Determine the [X, Y] coordinate at the center of the cell enclosing the given text.  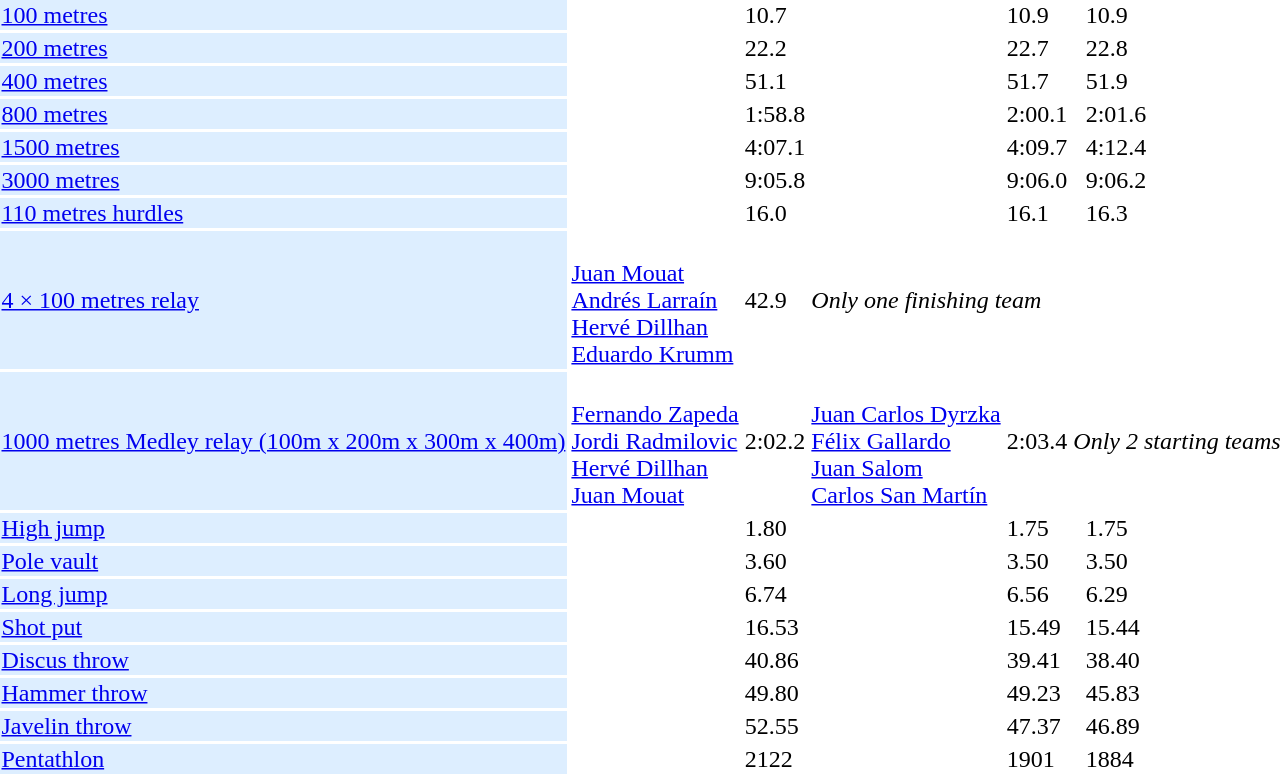
22.2 [775, 48]
Fernando ZapedaJordi RadmilovicHervé DillhanJuan Mouat [655, 441]
Pentathlon [284, 759]
3.60 [775, 561]
Javelin throw [284, 726]
6.74 [775, 594]
49.23 [1037, 693]
9:06.0 [1037, 180]
2:00.1 [1037, 114]
16.0 [775, 213]
2:02.2 [775, 441]
Discus throw [284, 660]
1000 metres Medley relay (100m x 200m x 300m x 400m) [284, 441]
4 × 100 metres relay [284, 300]
3000 metres [284, 180]
1901 [1037, 759]
4:09.7 [1037, 147]
100 metres [284, 15]
Long jump [284, 594]
49.80 [775, 693]
47.37 [1037, 726]
52.55 [775, 726]
9:05.8 [775, 180]
6.56 [1037, 594]
Shot put [284, 627]
400 metres [284, 81]
39.41 [1037, 660]
2:03.4 [1037, 441]
51.1 [775, 81]
1500 metres [284, 147]
1.80 [775, 528]
1:58.8 [775, 114]
Pole vault [284, 561]
1.75 [1037, 528]
Hammer throw [284, 693]
16.1 [1037, 213]
High jump [284, 528]
200 metres [284, 48]
10.9 [1037, 15]
110 metres hurdles [284, 213]
Juan Carlos DyrzkaFélix GallardoJuan SalomCarlos San Martín [906, 441]
22.7 [1037, 48]
800 metres [284, 114]
16.53 [775, 627]
15.49 [1037, 627]
51.7 [1037, 81]
Juan MouatAndrés LarraínHervé DillhanEduardo Krumm [655, 300]
40.86 [775, 660]
2122 [775, 759]
4:07.1 [775, 147]
10.7 [775, 15]
42.9 [775, 300]
3.50 [1037, 561]
